Find where the given text appears and provide that cell's center as (x, y) coordinate. 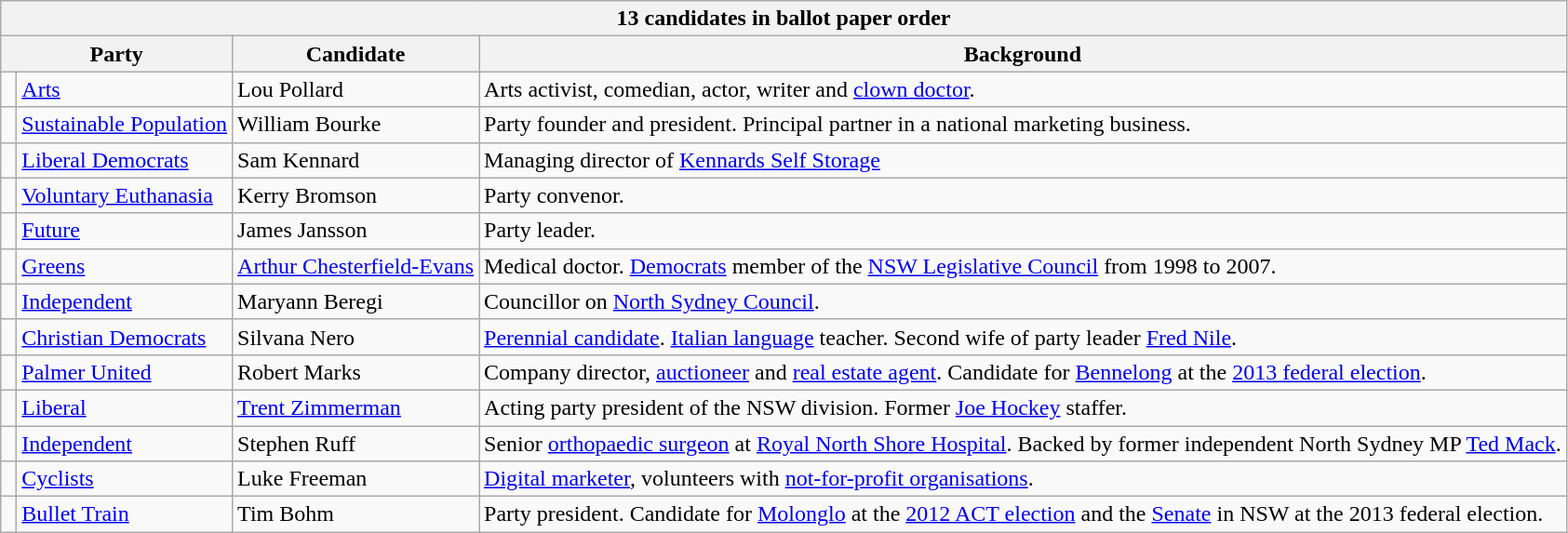
Party president. Candidate for Molonglo at the 2012 ACT election and the Senate in NSW at the 2013 federal election. (1024, 514)
Company director, auctioneer and real estate agent. Candidate for Bennelong at the 2013 federal election. (1024, 372)
Luke Freeman (355, 479)
Bullet Train (125, 514)
Sustainable Population (125, 125)
Silvana Nero (355, 337)
Arts (125, 89)
Candidate (355, 54)
Senior orthopaedic surgeon at Royal North Shore Hospital. Backed by former independent North Sydney MP Ted Mack. (1024, 444)
James Jansson (355, 231)
Arts activist, comedian, actor, writer and clown doctor. (1024, 89)
Party founder and president. Principal partner in a national marketing business. (1024, 125)
Councillor on North Sydney Council. (1024, 301)
Arthur Chesterfield-Evans (355, 266)
Trent Zimmerman (355, 407)
William Bourke (355, 125)
Perennial candidate. Italian language teacher. Second wife of party leader Fred Nile. (1024, 337)
Greens (125, 266)
Acting party president of the NSW division. Former Joe Hockey staffer. (1024, 407)
Palmer United (125, 372)
Christian Democrats (125, 337)
Kerry Bromson (355, 195)
Managing director of Kennards Self Storage (1024, 160)
Cyclists (125, 479)
Party (117, 54)
Liberal Democrats (125, 160)
Maryann Beregi (355, 301)
Voluntary Euthanasia (125, 195)
Party convenor. (1024, 195)
Sam Kennard (355, 160)
Party leader. (1024, 231)
Background (1024, 54)
Digital marketer, volunteers with not-for-profit organisations. (1024, 479)
Robert Marks (355, 372)
Medical doctor. Democrats member of the NSW Legislative Council from 1998 to 2007. (1024, 266)
Future (125, 231)
Liberal (125, 407)
Tim Bohm (355, 514)
Lou Pollard (355, 89)
Stephen Ruff (355, 444)
13 candidates in ballot paper order (784, 19)
